Determine the [x, y] coordinate at the center of the cell enclosing the given text.  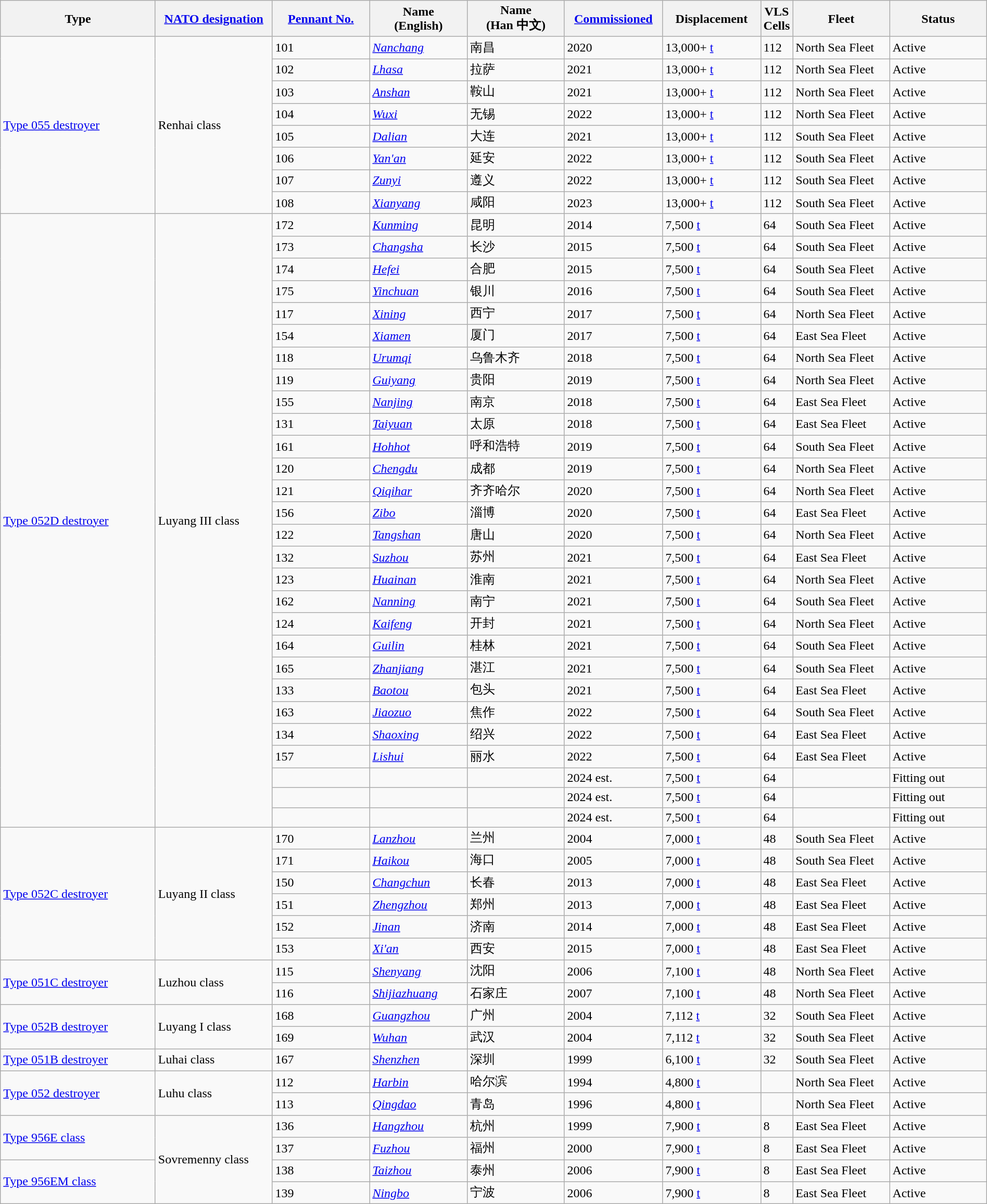
Shaoxing [419, 735]
Nanchang [419, 48]
Type 956EM class [78, 1182]
哈尔滨 [516, 1082]
唐山 [516, 535]
161 [321, 447]
Kaifeng [419, 624]
Name(Han 中文) [516, 19]
鞍山 [516, 92]
Wuhan [419, 1038]
Fleet [841, 19]
Displacement [712, 19]
长春 [516, 883]
Lanzhou [419, 838]
Luyang III class [213, 521]
6,100 t [712, 1060]
贵阳 [516, 380]
Xi'an [419, 949]
115 [321, 971]
齐齐哈尔 [516, 491]
164 [321, 647]
太原 [516, 425]
VLS Cells [777, 19]
113 [321, 1105]
139 [321, 1193]
湛江 [516, 668]
168 [321, 1016]
122 [321, 535]
成都 [516, 468]
119 [321, 380]
南昌 [516, 48]
Nanjing [419, 402]
Renhai class [213, 125]
154 [321, 336]
Qingdao [419, 1105]
南京 [516, 402]
大连 [516, 136]
焦作 [516, 712]
Xiamen [419, 336]
116 [321, 993]
150 [321, 883]
昆明 [516, 225]
Ningbo [419, 1193]
107 [321, 181]
134 [321, 735]
咸阳 [516, 203]
银川 [516, 292]
苏州 [516, 557]
济南 [516, 927]
133 [321, 690]
石家庄 [516, 993]
郑州 [516, 905]
Type 051C destroyer [78, 982]
Luzhou class [213, 982]
Type [78, 19]
Shenyang [419, 971]
Jinan [419, 927]
Luyang I class [213, 1026]
绍兴 [516, 735]
呼和浩特 [516, 447]
Zunyi [419, 181]
106 [321, 158]
Anshan [419, 92]
Xining [419, 313]
Type 956E class [78, 1137]
福州 [516, 1148]
Dalian [419, 136]
2016 [613, 292]
Harbin [419, 1082]
丽水 [516, 757]
175 [321, 292]
108 [321, 203]
桂林 [516, 647]
遵义 [516, 181]
131 [321, 425]
Type 051B destroyer [78, 1060]
171 [321, 861]
Shenzhen [419, 1060]
138 [321, 1171]
兰州 [516, 838]
104 [321, 115]
Wuxi [419, 115]
105 [321, 136]
Fuzhou [419, 1148]
Zhengzhou [419, 905]
青岛 [516, 1105]
165 [321, 668]
合肥 [516, 270]
103 [321, 92]
杭州 [516, 1126]
1996 [613, 1105]
包头 [516, 690]
Luhu class [213, 1093]
Sovremenny class [213, 1159]
169 [321, 1038]
淮南 [516, 580]
Type 052B destroyer [78, 1026]
Yinchuan [419, 292]
Haikou [419, 861]
Luhai class [213, 1060]
厦门 [516, 336]
120 [321, 468]
121 [321, 491]
Commissioned [613, 19]
151 [321, 905]
Guiyang [419, 380]
Qiqihar [419, 491]
南宁 [516, 602]
Luyang II class [213, 893]
Yan'an [419, 158]
Type 052 destroyer [78, 1093]
Type 052D destroyer [78, 521]
长沙 [516, 247]
2007 [613, 993]
101 [321, 48]
162 [321, 602]
Type 052C destroyer [78, 893]
Chengdu [419, 468]
海口 [516, 861]
Nanning [419, 602]
Lhasa [419, 70]
Pennant No. [321, 19]
Urumqi [419, 358]
Kunming [419, 225]
Huainan [419, 580]
Zibo [419, 513]
167 [321, 1060]
152 [321, 927]
153 [321, 949]
124 [321, 624]
155 [321, 402]
156 [321, 513]
Zhanjiang [419, 668]
172 [321, 225]
西宁 [516, 313]
Guangzhou [419, 1016]
Status [938, 19]
深圳 [516, 1060]
延安 [516, 158]
拉萨 [516, 70]
Name(English) [419, 19]
123 [321, 580]
Changsha [419, 247]
开封 [516, 624]
Suzhou [419, 557]
广州 [516, 1016]
Tangshan [419, 535]
Xianyang [419, 203]
Jiaozuo [419, 712]
宁波 [516, 1193]
Taizhou [419, 1171]
2005 [613, 861]
Guilin [419, 647]
Baotou [419, 690]
Lishui [419, 757]
157 [321, 757]
173 [321, 247]
西安 [516, 949]
117 [321, 313]
118 [321, 358]
170 [321, 838]
163 [321, 712]
Shijiazhuang [419, 993]
NATO designation [213, 19]
Changchun [419, 883]
Taiyuan [419, 425]
武汉 [516, 1038]
136 [321, 1126]
Hangzhou [419, 1126]
137 [321, 1148]
102 [321, 70]
Hohhot [419, 447]
Hefei [419, 270]
泰州 [516, 1171]
沈阳 [516, 971]
淄博 [516, 513]
2000 [613, 1148]
174 [321, 270]
1994 [613, 1082]
2023 [613, 203]
无锡 [516, 115]
乌鲁木齐 [516, 358]
Type 055 destroyer [78, 125]
132 [321, 557]
